For the text-containing cell, return its midpoint in (x, y) coordinate format. 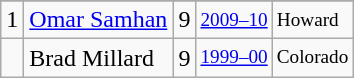
1 (12, 20)
1999–00 (234, 58)
Omar Samhan (98, 20)
Howard (312, 20)
Colorado (312, 58)
2009–10 (234, 20)
Brad Millard (98, 58)
